Identify which cell holds the provided text, then report its [X, Y] central coordinate. 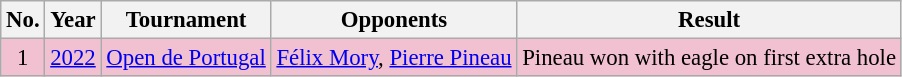
Year [73, 20]
Pineau won with eagle on first extra hole [709, 58]
Félix Mory, Pierre Pineau [394, 58]
No. [23, 20]
1 [23, 58]
2022 [73, 58]
Open de Portugal [186, 58]
Opponents [394, 20]
Result [709, 20]
Tournament [186, 20]
